Locate the cell with the specified text and output its (X, Y) center coordinate. 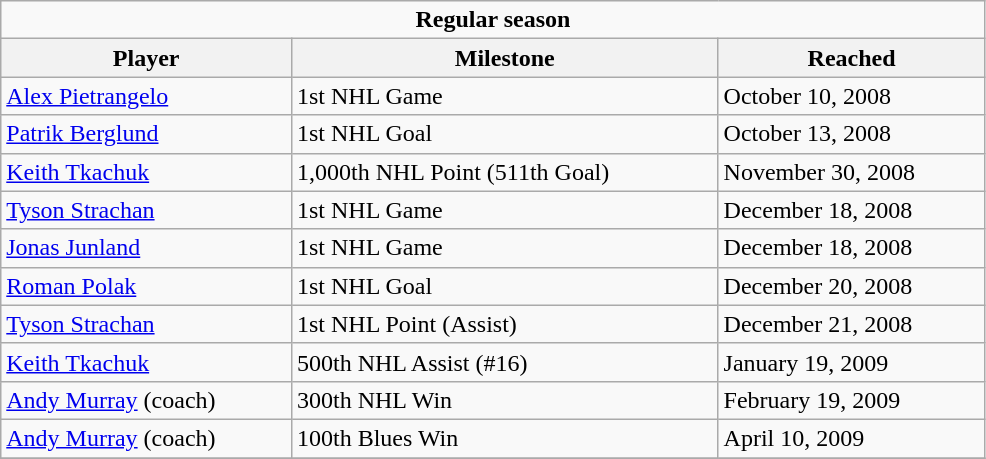
January 19, 2009 (852, 362)
1st NHL Point (Assist) (504, 324)
Alex Pietrangelo (146, 96)
November 30, 2008 (852, 172)
Player (146, 58)
Roman Polak (146, 286)
Reached (852, 58)
500th NHL Assist (#16) (504, 362)
Jonas Junland (146, 248)
300th NHL Win (504, 400)
October 10, 2008 (852, 96)
April 10, 2009 (852, 438)
February 19, 2009 (852, 400)
October 13, 2008 (852, 134)
100th Blues Win (504, 438)
Milestone (504, 58)
December 21, 2008 (852, 324)
Patrik Berglund (146, 134)
Regular season (493, 20)
1,000th NHL Point (511th Goal) (504, 172)
December 20, 2008 (852, 286)
